Pinpoint the cell where the given text exists, returning its (X, Y) midpoint coordinate. 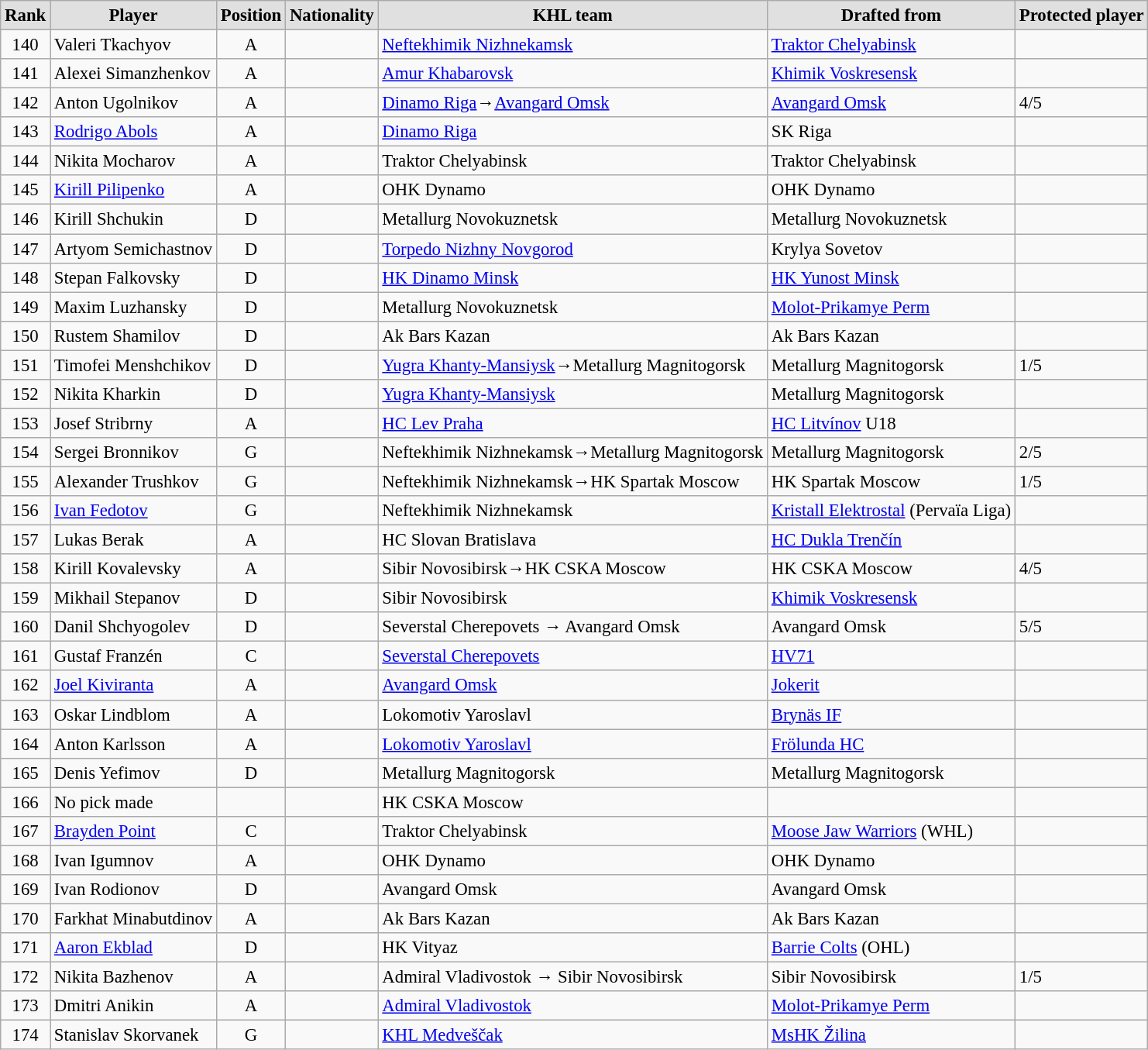
Neftekhimik Nizhnekamsk→Metallurg Magnitogorsk (572, 453)
Krylya Sovetov (891, 249)
165 (26, 773)
151 (26, 365)
HK Dinamo Minsk (572, 277)
HV71 (891, 656)
157 (26, 540)
141 (26, 74)
Alexei Simanzhenkov (133, 74)
Severstal Cherepovets (572, 656)
Rank (26, 15)
149 (26, 307)
155 (26, 481)
Frölunda HC (891, 744)
HK Yunost Minsk (891, 277)
168 (26, 860)
142 (26, 103)
163 (26, 714)
Drafted from (891, 15)
Dinamo Riga (572, 132)
174 (26, 1035)
No pick made (133, 802)
153 (26, 423)
Ivan Fedotov (133, 511)
Ivan Igumnov (133, 860)
Oskar Lindblom (133, 714)
Amur Khabarovsk (572, 74)
HC Dukla Trenčín (891, 540)
Yugra Khanty-Mansiysk (572, 394)
Kirill Shchukin (133, 219)
Nikita Bazhenov (133, 977)
160 (26, 627)
SK Riga (891, 132)
Lukas Berak (133, 540)
Severstal Cherepovets → Avangard Omsk (572, 627)
Position (251, 15)
171 (26, 948)
Kirill Kovalevsky (133, 569)
150 (26, 336)
161 (26, 656)
159 (26, 598)
Maxim Luzhansky (133, 307)
Stanislav Skorvanek (133, 1035)
148 (26, 277)
2/5 (1081, 453)
HK Vityaz (572, 948)
162 (26, 686)
Brynäs IF (891, 714)
144 (26, 161)
Moose Jaw Warriors (WHL) (891, 831)
Aaron Ekblad (133, 948)
Admiral Vladivostok → Sibir Novosibirsk (572, 977)
Torpedo Nizhny Novgorod (572, 249)
Nationality (332, 15)
143 (26, 132)
Dmitri Anikin (133, 1006)
Kirill Pilipenko (133, 190)
170 (26, 918)
HK Spartak Moscow (891, 481)
Ivan Rodionov (133, 890)
Anton Karlsson (133, 744)
Jokerit (891, 686)
Kristall Elektrostal (Pervaïa Liga) (891, 511)
Valeri Tkachyov (133, 45)
Nikita Mocharov (133, 161)
156 (26, 511)
169 (26, 890)
KHL team (572, 15)
167 (26, 831)
Yugra Khanty-Mansiysk→Metallurg Magnitogorsk (572, 365)
Player (133, 15)
Gustaf Franzén (133, 656)
172 (26, 977)
HC Lev Praha (572, 423)
Mikhail Stepanov (133, 598)
HC Litvínov U18 (891, 423)
154 (26, 453)
166 (26, 802)
Neftekhimik Nizhnekamsk→HK Spartak Moscow (572, 481)
HC Slovan Bratislava (572, 540)
KHL Medveščak (572, 1035)
Dinamo Riga→Avangard Omsk (572, 103)
Anton Ugolnikov (133, 103)
Rustem Shamilov (133, 336)
158 (26, 569)
Josef Stribrny (133, 423)
145 (26, 190)
146 (26, 219)
140 (26, 45)
Timofei Menshchikov (133, 365)
Sergei Bronnikov (133, 453)
Brayden Point (133, 831)
173 (26, 1006)
Denis Yefimov (133, 773)
Sibir Novosibirsk→HK CSKA Moscow (572, 569)
147 (26, 249)
Stepan Falkovsky (133, 277)
Farkhat Minabutdinov (133, 918)
Protected player (1081, 15)
Rodrigo Abols (133, 132)
Artyom Semichastnov (133, 249)
Joel Kiviranta (133, 686)
Alexander Trushkov (133, 481)
164 (26, 744)
MsHK Žilina (891, 1035)
Danil Shchyogolev (133, 627)
5/5 (1081, 627)
Nikita Kharkin (133, 394)
Barrie Colts (OHL) (891, 948)
152 (26, 394)
Admiral Vladivostok (572, 1006)
